From the cell containing the given text, extract its center point as [X, Y] coordinate. 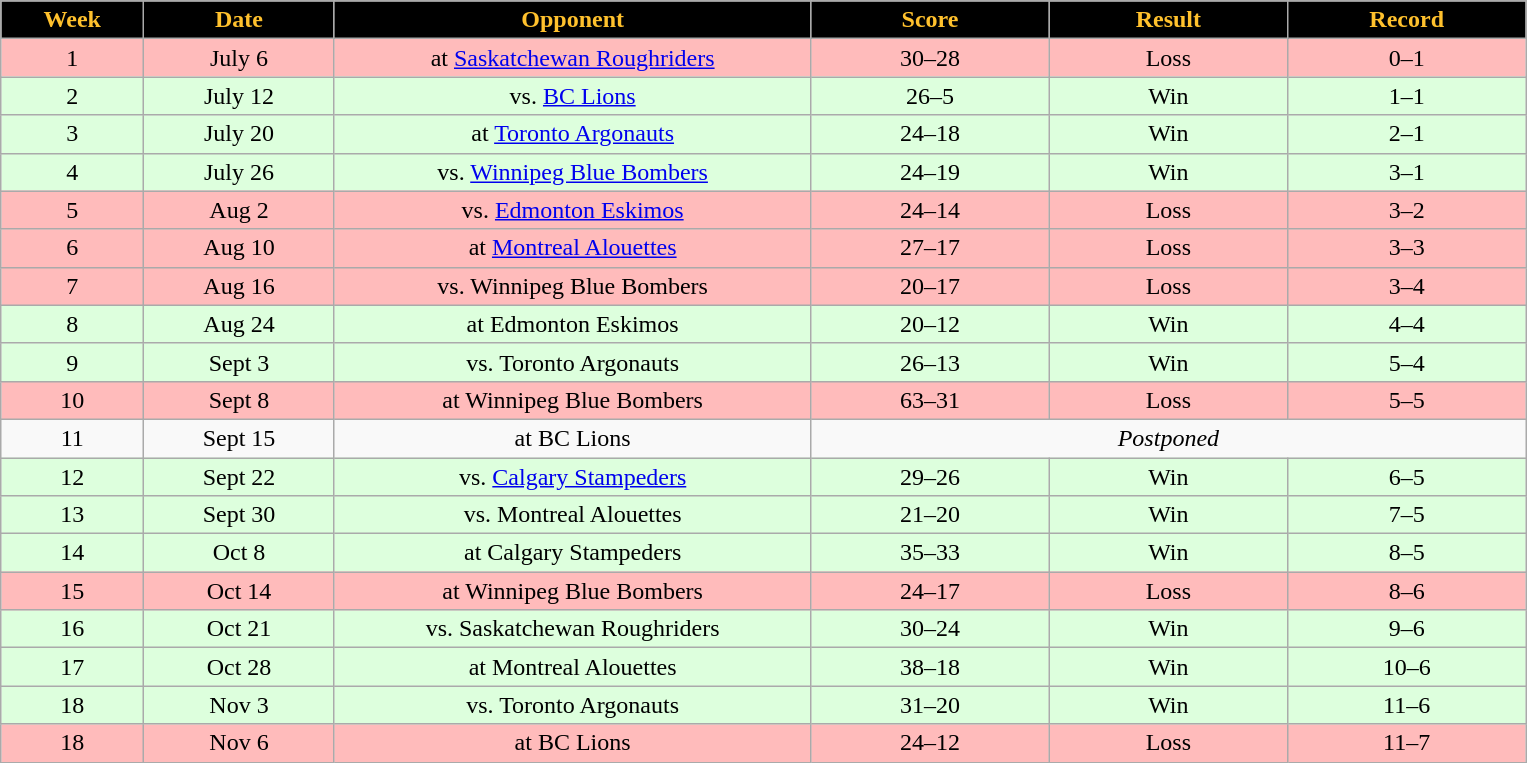
3–3 [1406, 248]
Sept 3 [240, 362]
Sept 30 [240, 515]
27–17 [930, 248]
8 [72, 324]
20–17 [930, 286]
63–31 [930, 400]
Postponed [1168, 438]
2 [72, 96]
4 [72, 172]
9 [72, 362]
8–6 [1406, 591]
15 [72, 591]
24–17 [930, 591]
30–28 [930, 58]
1–1 [1406, 96]
Opponent [572, 20]
7 [72, 286]
7–5 [1406, 515]
July 6 [240, 58]
10–6 [1406, 667]
Sept 8 [240, 400]
35–33 [930, 553]
at Toronto Argonauts [572, 134]
5 [72, 210]
29–26 [930, 477]
20–12 [930, 324]
8–5 [1406, 553]
Sept 15 [240, 438]
3 [72, 134]
3–1 [1406, 172]
11 [72, 438]
21–20 [930, 515]
2–1 [1406, 134]
30–24 [930, 629]
Oct 21 [240, 629]
Aug 16 [240, 286]
Sept 22 [240, 477]
6–5 [1406, 477]
Score [930, 20]
July 12 [240, 96]
vs. BC Lions [572, 96]
Oct 8 [240, 553]
16 [72, 629]
11–7 [1406, 743]
24–19 [930, 172]
Oct 14 [240, 591]
Week [72, 20]
1 [72, 58]
38–18 [930, 667]
24–14 [930, 210]
10 [72, 400]
9–6 [1406, 629]
13 [72, 515]
vs. Calgary Stampeders [572, 477]
3–2 [1406, 210]
24–18 [930, 134]
vs. Edmonton Eskimos [572, 210]
5–4 [1406, 362]
Result [1168, 20]
Nov 6 [240, 743]
Date [240, 20]
July 26 [240, 172]
Aug 2 [240, 210]
vs. Montreal Alouettes [572, 515]
Aug 24 [240, 324]
Nov 3 [240, 705]
14 [72, 553]
0–1 [1406, 58]
6 [72, 248]
24–12 [930, 743]
3–4 [1406, 286]
at Calgary Stampeders [572, 553]
Aug 10 [240, 248]
at Saskatchewan Roughriders [572, 58]
at Edmonton Eskimos [572, 324]
July 20 [240, 134]
Oct 28 [240, 667]
12 [72, 477]
vs. Saskatchewan Roughriders [572, 629]
26–5 [930, 96]
26–13 [930, 362]
31–20 [930, 705]
17 [72, 667]
5–5 [1406, 400]
4–4 [1406, 324]
Record [1406, 20]
11–6 [1406, 705]
